For the text-containing cell, return its midpoint in [x, y] coordinate format. 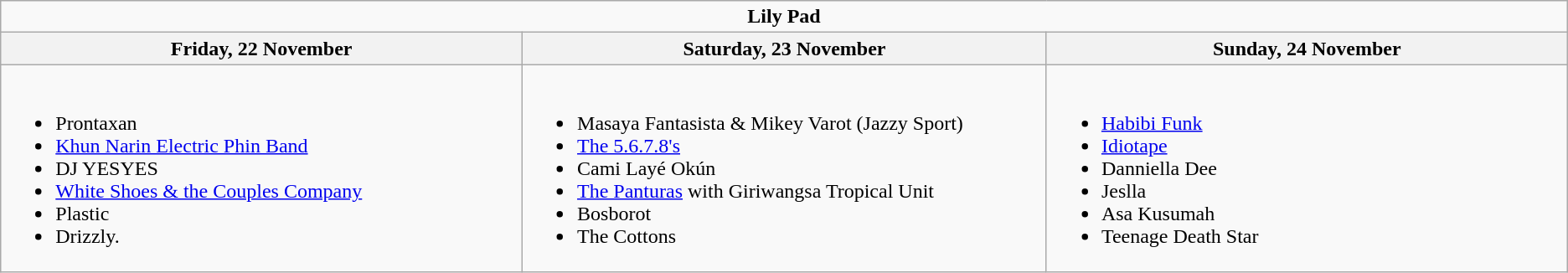
Sunday, 24 November [1307, 49]
ProntaxanKhun Narin Electric Phin BandDJ YESYESWhite Shoes & the Couples CompanyPlasticDrizzly. [261, 168]
Masaya Fantasista & Mikey Varot (Jazzy Sport)The 5.6.7.8'sCami Layé OkúnThe Panturas with Giriwangsa Tropical UnitBosborotThe Cottons [785, 168]
Friday, 22 November [261, 49]
Lily Pad [784, 17]
Saturday, 23 November [785, 49]
Habibi FunkIdiotapeDanniella DeeJesllaAsa KusumahTeenage Death Star [1307, 168]
